Output the (x, y) coordinate of the center of the cell containing the given text.  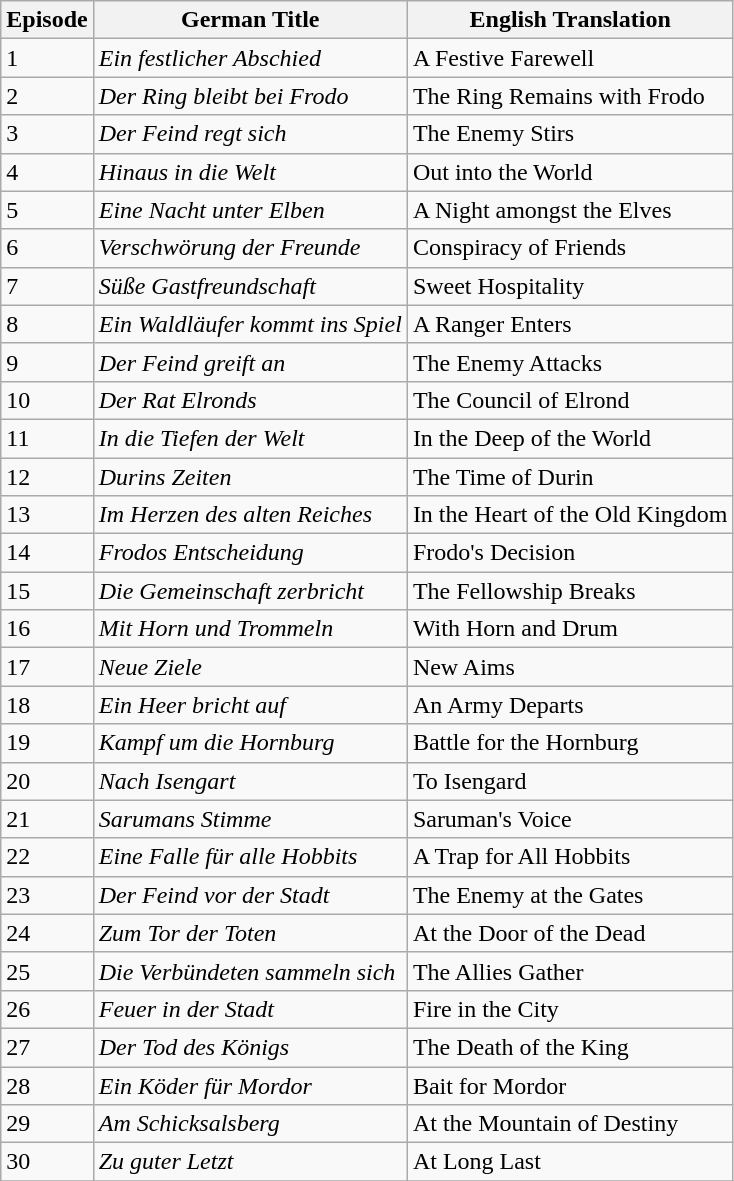
Fire in the City (570, 1009)
The Ring Remains with Frodo (570, 96)
Der Rat Elronds (250, 400)
A Night amongst the Elves (570, 210)
8 (47, 324)
In die Tiefen der Welt (250, 438)
Sarumans Stimme (250, 819)
Mit Horn und Trommeln (250, 629)
29 (47, 1124)
28 (47, 1085)
A Festive Farewell (570, 58)
16 (47, 629)
Verschwörung der Freunde (250, 248)
Sweet Hospitality (570, 286)
26 (47, 1009)
Am Schicksalsberg (250, 1124)
Der Ring bleibt bei Frodo (250, 96)
30 (47, 1162)
Out into the World (570, 172)
Bait for Mordor (570, 1085)
The Council of Elrond (570, 400)
Neue Ziele (250, 667)
15 (47, 591)
17 (47, 667)
The Time of Durin (570, 477)
In the Deep of the World (570, 438)
19 (47, 743)
20 (47, 781)
The Enemy Attacks (570, 362)
The Enemy at the Gates (570, 895)
Ein Köder für Mordor (250, 1085)
The Fellowship Breaks (570, 591)
7 (47, 286)
German Title (250, 20)
27 (47, 1047)
4 (47, 172)
Kampf um die Hornburg (250, 743)
An Army Departs (570, 705)
22 (47, 857)
A Ranger Enters (570, 324)
Hinaus in die Welt (250, 172)
Durins Zeiten (250, 477)
25 (47, 971)
Der Feind greift an (250, 362)
New Aims (570, 667)
In the Heart of the Old Kingdom (570, 515)
Conspiracy of Friends (570, 248)
3 (47, 134)
Nach Isengart (250, 781)
Der Feind vor der Stadt (250, 895)
Frodo's Decision (570, 553)
9 (47, 362)
The Enemy Stirs (570, 134)
1 (47, 58)
With Horn and Drum (570, 629)
18 (47, 705)
Der Feind regt sich (250, 134)
English Translation (570, 20)
A Trap for All Hobbits (570, 857)
21 (47, 819)
Saruman's Voice (570, 819)
Frodos Entscheidung (250, 553)
5 (47, 210)
Die Gemeinschaft zerbricht (250, 591)
24 (47, 933)
The Death of the King (570, 1047)
Zu guter Letzt (250, 1162)
11 (47, 438)
To Isengard (570, 781)
Zum Tor der Toten (250, 933)
At Long Last (570, 1162)
At the Door of the Dead (570, 933)
12 (47, 477)
Episode (47, 20)
Ein festlicher Abschied (250, 58)
Süße Gastfreundschaft (250, 286)
Im Herzen des alten Reiches (250, 515)
23 (47, 895)
Die Verbündeten sammeln sich (250, 971)
The Allies Gather (570, 971)
13 (47, 515)
Der Tod des Königs (250, 1047)
Ein Waldläufer kommt ins Spiel (250, 324)
At the Mountain of Destiny (570, 1124)
Battle for the Hornburg (570, 743)
14 (47, 553)
2 (47, 96)
6 (47, 248)
Eine Falle für alle Hobbits (250, 857)
Ein Heer bricht auf (250, 705)
10 (47, 400)
Feuer in der Stadt (250, 1009)
Eine Nacht unter Elben (250, 210)
